Output the [x, y] coordinate of the center of the cell containing the given text.  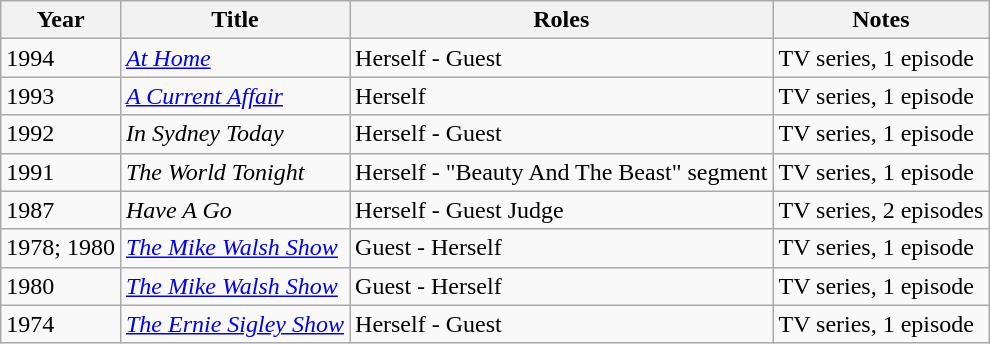
In Sydney Today [234, 134]
1974 [61, 324]
Herself - Guest Judge [562, 210]
1992 [61, 134]
1994 [61, 58]
A Current Affair [234, 96]
1991 [61, 172]
The Ernie Sigley Show [234, 324]
1993 [61, 96]
Herself - "Beauty And The Beast" segment [562, 172]
Herself [562, 96]
Roles [562, 20]
At Home [234, 58]
The World Tonight [234, 172]
Year [61, 20]
TV series, 2 episodes [881, 210]
1980 [61, 286]
Have A Go [234, 210]
1987 [61, 210]
1978; 1980 [61, 248]
Notes [881, 20]
Title [234, 20]
